Detect which cell encompasses the target text, then output its (x, y) center coordinate. 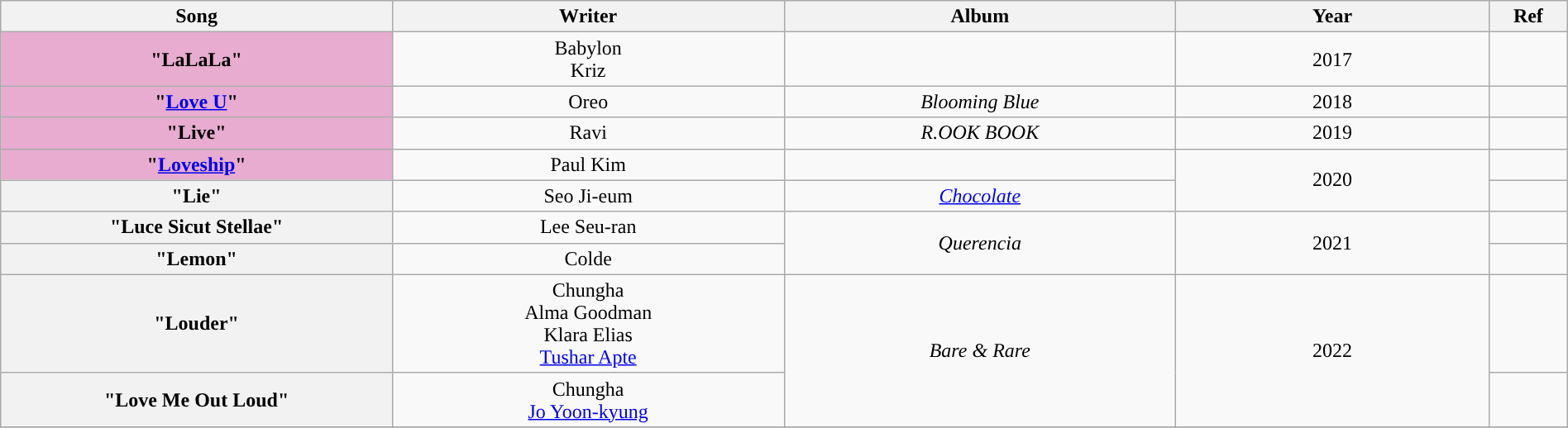
"LaLaLa" (197, 59)
Oreo (588, 102)
Lee Seu-ran (588, 227)
"Lie" (197, 196)
Writer (588, 17)
2022 (1333, 350)
Seo Ji-eum (588, 196)
2018 (1333, 102)
Song (197, 17)
"Love Me Out Loud" (197, 400)
"Louder" (197, 324)
Album (980, 17)
Bare & Rare (980, 350)
2020 (1333, 180)
Year (1333, 17)
"Loveship" (197, 164)
Blooming Blue (980, 102)
"Live" (197, 133)
BabylonKriz (588, 59)
"Love U" (197, 102)
2021 (1333, 243)
Chocolate (980, 196)
ChunghaJo Yoon-kyung (588, 400)
Ref (1528, 17)
Paul Kim (588, 164)
Querencia (980, 243)
2017 (1333, 59)
"Lemon" (197, 259)
"Luce Sicut Stellae" (197, 227)
R.OOK BOOK (980, 133)
Ravi (588, 133)
ChunghaAlma GoodmanKlara EliasTushar Apte (588, 324)
Colde (588, 259)
2019 (1333, 133)
